Capture the cell that displays the provided text and extract its [x, y] central coordinate. 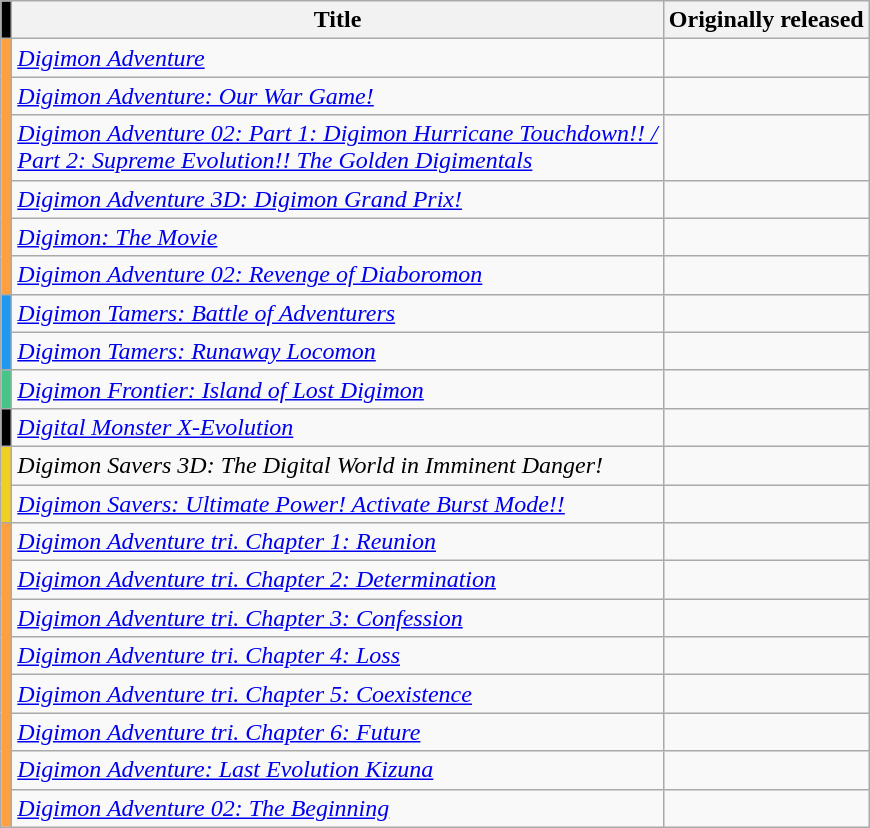
Digimon Tamers: Battle of Adventurers [338, 313]
Digimon: The Movie [338, 237]
Digimon Adventure 02: The Beginning [338, 808]
Digimon Savers: Ultimate Power! Activate Burst Mode!! [338, 503]
Digimon Adventure [338, 58]
Originally released [766, 20]
Digimon Adventure 02: Revenge of Diaboromon [338, 275]
Digimon Adventure 02: Part 1: Digimon Hurricane Touchdown!! /Part 2: Supreme Evolution!! The Golden Digimentals [338, 148]
Digimon Adventure tri. Chapter 3: Confession [338, 618]
Title [338, 20]
Digimon Adventure tri. Chapter 4: Loss [338, 656]
Digital Monster X-Evolution [338, 427]
Digimon Adventure: Our War Game! [338, 96]
Digimon Adventure tri. Chapter 6: Future [338, 732]
Digimon Savers 3D: The Digital World in Imminent Danger! [338, 465]
Digimon Adventure tri. Chapter 2: Determination [338, 580]
Digimon Adventure: Last Evolution Kizuna [338, 770]
Digimon Tamers: Runaway Locomon [338, 351]
Digimon Adventure 3D: Digimon Grand Prix! [338, 199]
Digimon Adventure tri. Chapter 1: Reunion [338, 542]
Digimon Adventure tri. Chapter 5: Coexistence [338, 694]
Digimon Frontier: Island of Lost Digimon [338, 389]
